From the cell containing the given text, extract its center point as (X, Y) coordinate. 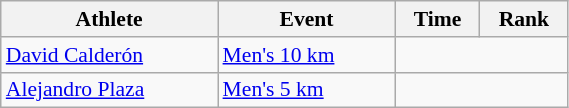
Event (307, 19)
David Calderón (110, 55)
Rank (524, 19)
Alejandro Plaza (110, 90)
Athlete (110, 19)
Time (437, 19)
Men's 10 km (307, 55)
Men's 5 km (307, 90)
